Determine the [x, y] coordinate at the center of the cell enclosing the given text.  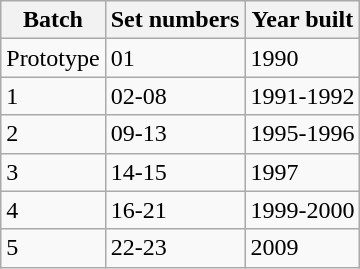
1999-2000 [302, 210]
1990 [302, 58]
3 [53, 172]
5 [53, 248]
09-13 [175, 134]
Prototype [53, 58]
Year built [302, 20]
14-15 [175, 172]
4 [53, 210]
16-21 [175, 210]
2 [53, 134]
1991-1992 [302, 96]
Batch [53, 20]
1997 [302, 172]
1 [53, 96]
01 [175, 58]
2009 [302, 248]
1995-1996 [302, 134]
Set numbers [175, 20]
02-08 [175, 96]
22-23 [175, 248]
